For the text-containing cell, return its midpoint in (X, Y) coordinate format. 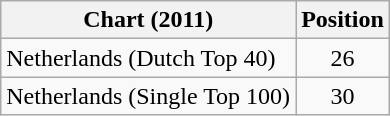
30 (343, 96)
Netherlands (Single Top 100) (148, 96)
Chart (2011) (148, 20)
26 (343, 58)
Position (343, 20)
Netherlands (Dutch Top 40) (148, 58)
